Search for the cell housing the specified text and yield its [X, Y] center coordinate. 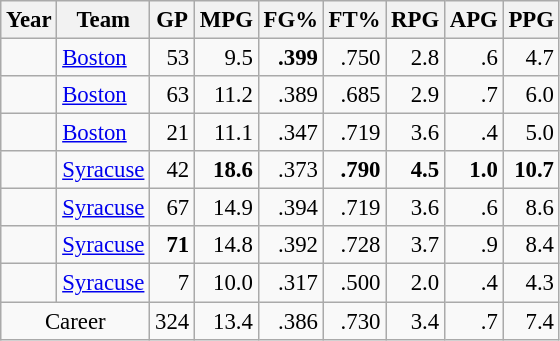
.373 [290, 170]
.394 [290, 208]
Year [29, 20]
10.0 [226, 283]
.685 [354, 95]
2.9 [416, 95]
FG% [290, 20]
8.6 [531, 208]
14.9 [226, 208]
APG [474, 20]
.399 [290, 58]
3.4 [416, 321]
67 [172, 208]
71 [172, 245]
9.5 [226, 58]
.389 [290, 95]
MPG [226, 20]
7.4 [531, 321]
13.4 [226, 321]
14.8 [226, 245]
10.7 [531, 170]
42 [172, 170]
21 [172, 133]
8.4 [531, 245]
2.0 [416, 283]
11.2 [226, 95]
.392 [290, 245]
324 [172, 321]
.317 [290, 283]
7 [172, 283]
4.3 [531, 283]
Team [104, 20]
4.7 [531, 58]
18.6 [226, 170]
.750 [354, 58]
63 [172, 95]
.9 [474, 245]
.728 [354, 245]
GP [172, 20]
.730 [354, 321]
1.0 [474, 170]
6.0 [531, 95]
53 [172, 58]
RPG [416, 20]
.386 [290, 321]
4.5 [416, 170]
FT% [354, 20]
5.0 [531, 133]
3.7 [416, 245]
Career [76, 321]
.790 [354, 170]
.347 [290, 133]
PPG [531, 20]
2.8 [416, 58]
11.1 [226, 133]
.500 [354, 283]
